For the text-containing cell, return its midpoint in (x, y) coordinate format. 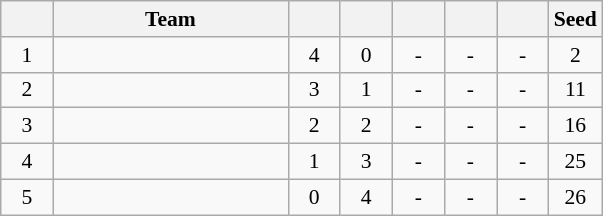
Team (170, 19)
25 (576, 162)
16 (576, 126)
26 (576, 197)
11 (576, 90)
5 (27, 197)
Seed (576, 19)
